Output the [x, y] coordinate of the center of the cell containing the given text.  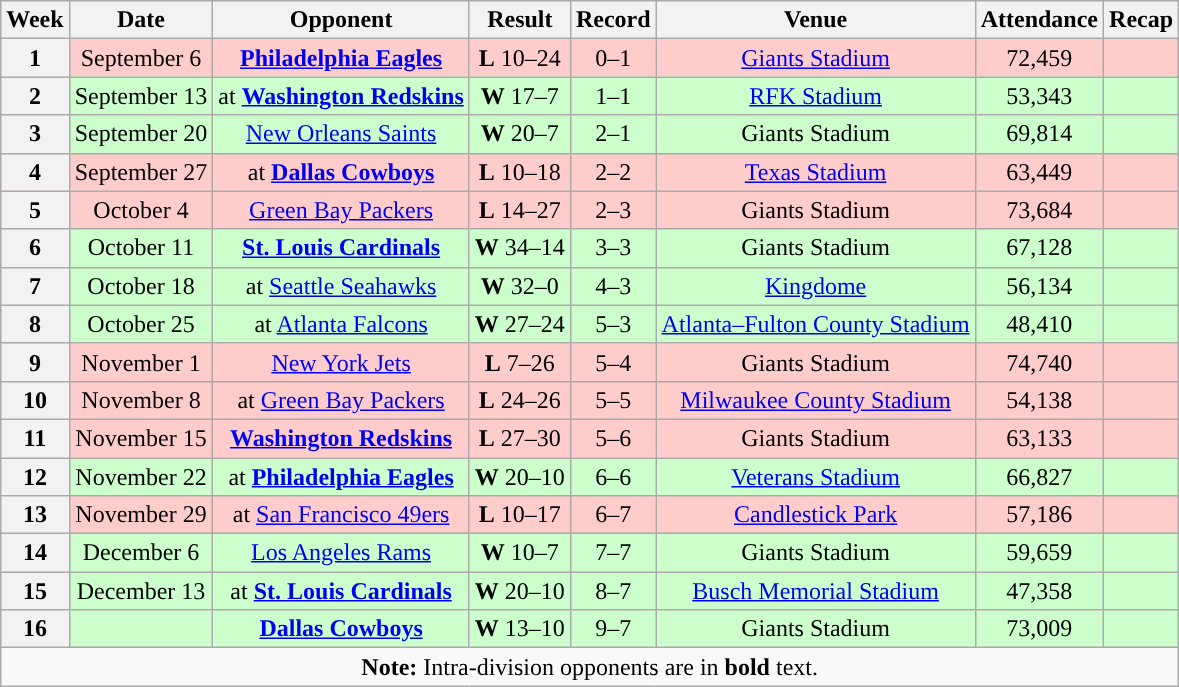
66,827 [1039, 477]
Busch Memorial Stadium [816, 591]
September 6 [141, 58]
9–7 [613, 629]
2 [35, 96]
December 6 [141, 553]
New Orleans Saints [341, 134]
5 [35, 210]
3–3 [613, 248]
74,740 [1039, 362]
L 7–26 [520, 362]
3 [35, 134]
5–3 [613, 324]
59,659 [1039, 553]
4–3 [613, 286]
7 [35, 286]
73,009 [1039, 629]
W 17–7 [520, 96]
14 [35, 553]
1–1 [613, 96]
at Seattle Seahawks [341, 286]
56,134 [1039, 286]
October 25 [141, 324]
48,410 [1039, 324]
W 10–7 [520, 553]
Texas Stadium [816, 172]
Green Bay Packers [341, 210]
L 24–26 [520, 400]
Washington Redskins [341, 438]
10 [35, 400]
W 13–10 [520, 629]
57,186 [1039, 515]
16 [35, 629]
St. Louis Cardinals [341, 248]
6–6 [613, 477]
at Philadelphia Eagles [341, 477]
8 [35, 324]
Los Angeles Rams [341, 553]
L 14–27 [520, 210]
Milwaukee County Stadium [816, 400]
September 13 [141, 96]
5–6 [613, 438]
L 27–30 [520, 438]
Kingdome [816, 286]
13 [35, 515]
September 27 [141, 172]
1 [35, 58]
0–1 [613, 58]
47,358 [1039, 591]
Atlanta–Fulton County Stadium [816, 324]
9 [35, 362]
11 [35, 438]
L 10–24 [520, 58]
53,343 [1039, 96]
69,814 [1039, 134]
2–2 [613, 172]
8–7 [613, 591]
54,138 [1039, 400]
at St. Louis Cardinals [341, 591]
at Washington Redskins [341, 96]
5–4 [613, 362]
15 [35, 591]
6–7 [613, 515]
2–3 [613, 210]
November 22 [141, 477]
W 20–7 [520, 134]
73,684 [1039, 210]
Opponent [341, 20]
Veterans Stadium [816, 477]
Dallas Cowboys [341, 629]
Result [520, 20]
12 [35, 477]
New York Jets [341, 362]
September 20 [141, 134]
Date [141, 20]
November 1 [141, 362]
2–1 [613, 134]
at Atlanta Falcons [341, 324]
at Green Bay Packers [341, 400]
Philadelphia Eagles [341, 58]
at Dallas Cowboys [341, 172]
W 34–14 [520, 248]
L 10–18 [520, 172]
Venue [816, 20]
Candlestick Park [816, 515]
October 11 [141, 248]
at San Francisco 49ers [341, 515]
L 10–17 [520, 515]
Note: Intra-division opponents are in bold text. [590, 667]
67,128 [1039, 248]
October 4 [141, 210]
November 29 [141, 515]
63,449 [1039, 172]
November 15 [141, 438]
Record [613, 20]
December 13 [141, 591]
Week [35, 20]
6 [35, 248]
RFK Stadium [816, 96]
72,459 [1039, 58]
Recap [1142, 20]
W 27–24 [520, 324]
November 8 [141, 400]
5–5 [613, 400]
4 [35, 172]
63,133 [1039, 438]
Attendance [1039, 20]
October 18 [141, 286]
7–7 [613, 553]
W 32–0 [520, 286]
